Return (x, y) of the center of cell containing provided text 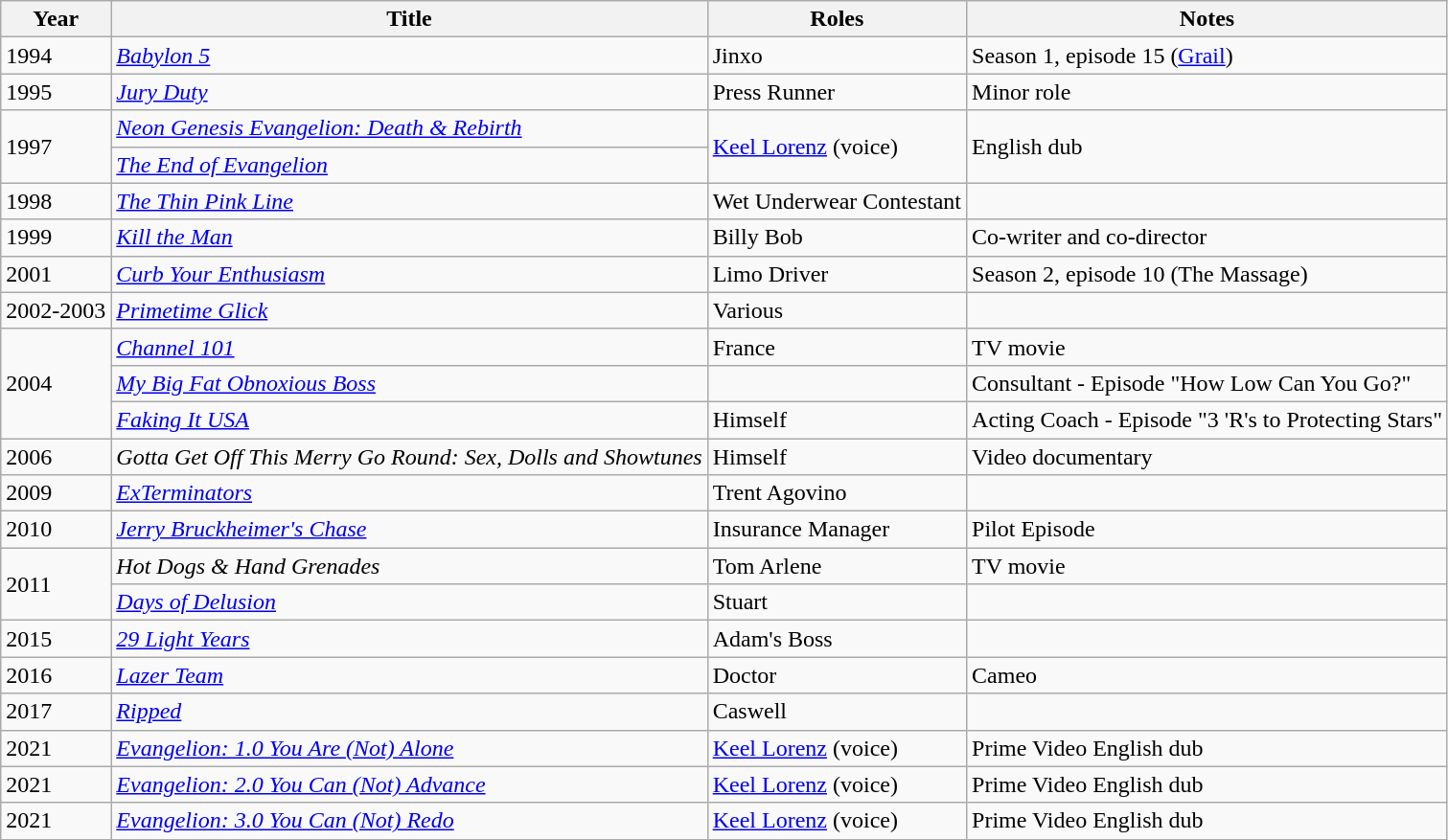
ExTerminators (409, 493)
Video documentary (1207, 457)
Consultant - Episode "How Low Can You Go?" (1207, 383)
Press Runner (837, 92)
The End of Evangelion (409, 165)
Caswell (837, 712)
Insurance Manager (837, 530)
Various (837, 310)
2010 (56, 530)
Ripped (409, 712)
Faking It USA (409, 420)
Stuart (837, 602)
My Big Fat Obnoxious Boss (409, 383)
2015 (56, 639)
1994 (56, 56)
English dub (1207, 147)
Adam's Boss (837, 639)
2011 (56, 584)
Jinxo (837, 56)
2001 (56, 274)
Season 2, episode 10 (The Massage) (1207, 274)
Season 1, episode 15 (Grail) (1207, 56)
Acting Coach - Episode "3 'R's to Protecting Stars" (1207, 420)
Channel 101 (409, 347)
France (837, 347)
Gotta Get Off This Merry Go Round: Sex, Dolls and Showtunes (409, 457)
Billy Bob (837, 238)
2017 (56, 712)
Days of Delusion (409, 602)
2009 (56, 493)
Hot Dogs & Hand Grenades (409, 566)
Doctor (837, 675)
1995 (56, 92)
Roles (837, 19)
Title (409, 19)
Limo Driver (837, 274)
Co-writer and co-director (1207, 238)
Kill the Man (409, 238)
Pilot Episode (1207, 530)
The Thin Pink Line (409, 201)
Trent Agovino (837, 493)
Year (56, 19)
1997 (56, 147)
Evangelion: 3.0 You Can (Not) Redo (409, 821)
2004 (56, 383)
Evangelion: 2.0 You Can (Not) Advance (409, 784)
Curb Your Enthusiasm (409, 274)
Jury Duty (409, 92)
Wet Underwear Contestant (837, 201)
Tom Arlene (837, 566)
Notes (1207, 19)
Lazer Team (409, 675)
Neon Genesis Evangelion: Death & Rebirth (409, 128)
Babylon 5 (409, 56)
2016 (56, 675)
Evangelion: 1.0 You Are (Not) Alone (409, 748)
Jerry Bruckheimer's Chase (409, 530)
Cameo (1207, 675)
Minor role (1207, 92)
Primetime Glick (409, 310)
1998 (56, 201)
1999 (56, 238)
2002-2003 (56, 310)
2006 (56, 457)
29 Light Years (409, 639)
